Output the [X, Y] coordinate of the center of the cell containing the given text.  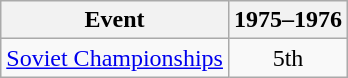
Event [115, 20]
5th [288, 58]
Soviet Championships [115, 58]
1975–1976 [288, 20]
